For the text-containing cell, return its midpoint in (x, y) coordinate format. 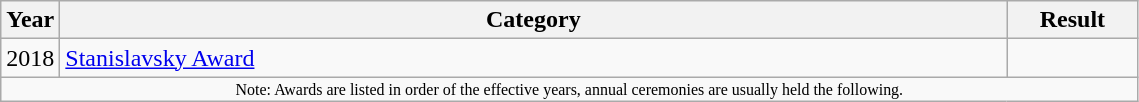
Result (1072, 20)
Note: Awards are listed in order of the effective years, annual ceremonies are usually held the following. (570, 89)
2018 (30, 58)
Stanislavsky Award (534, 58)
Year (30, 20)
Category (534, 20)
